Scan for the cell matching the given text and deliver its (X, Y) coordinate at center. 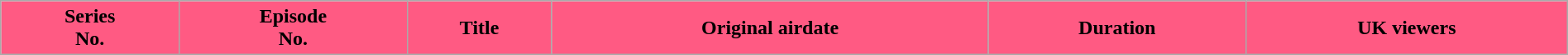
UK viewers (1406, 28)
SeriesNo. (90, 28)
Original airdate (770, 28)
Title (480, 28)
EpisodeNo. (294, 28)
Duration (1116, 28)
